Determine the (x, y) coordinate at the center of the cell enclosing the given text.  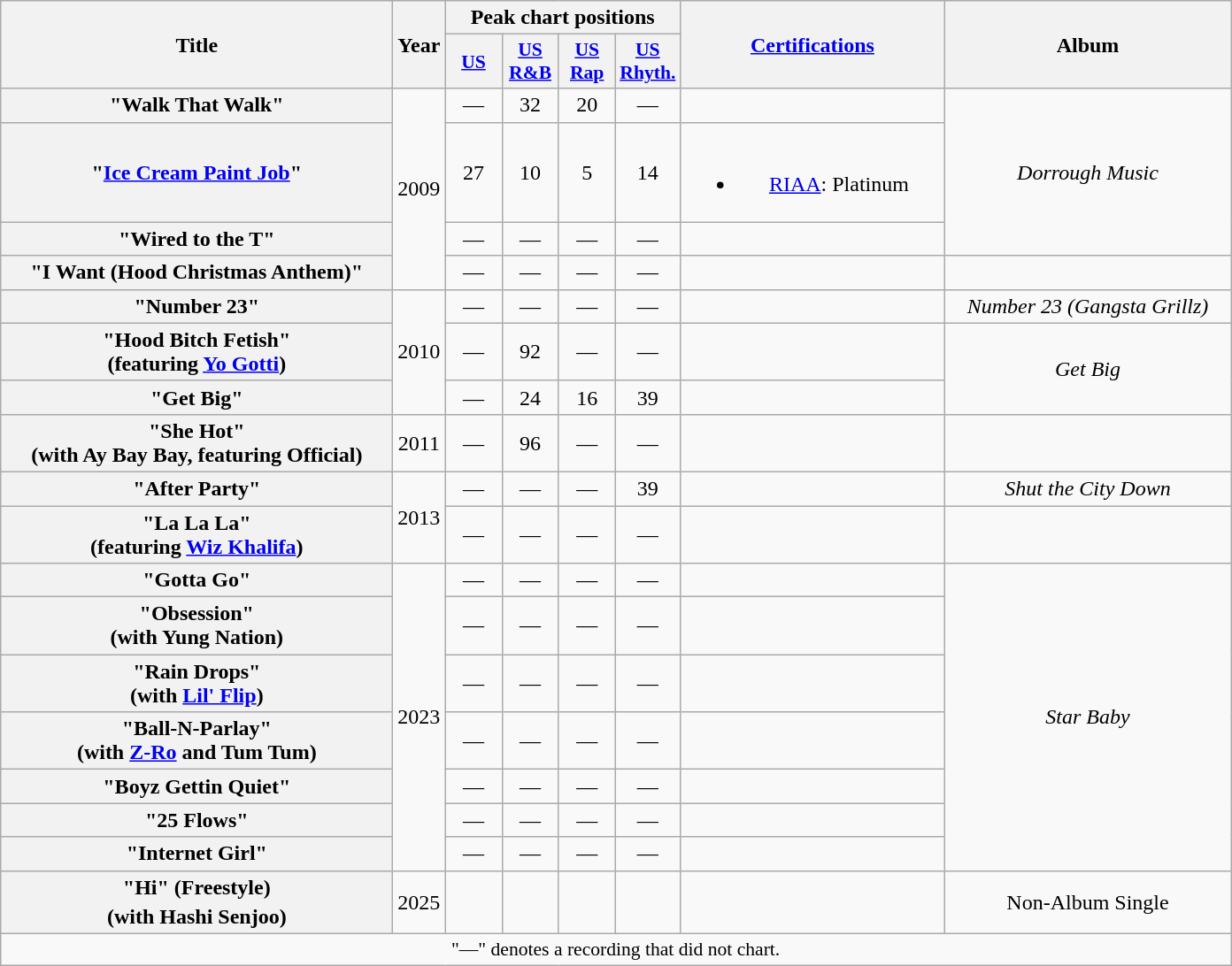
"Rain Drops"(with Lil' Flip) (196, 683)
2009 (420, 189)
20 (587, 105)
USRap (587, 62)
"After Party" (196, 488)
RIAA: Platinum (812, 172)
"Internet Girl" (196, 854)
"Walk That Walk" (196, 105)
Star Baby (1087, 717)
Shut the City Down (1087, 488)
Peak chart positions (563, 18)
"Ice Cream Paint Job" (196, 172)
"Obsession"(with Yung Nation) (196, 626)
"Wired to the T" (196, 239)
Dorrough Music (1087, 172)
USRhyth. (648, 62)
"25 Flows" (196, 820)
92 (530, 352)
"Hood Bitch Fetish"(featuring Yo Gotti) (196, 352)
Get Big (1087, 368)
5 (587, 172)
2013 (420, 517)
"—" denotes a recording that did not chart. (616, 949)
"La La La"(featuring Wiz Khalifa) (196, 534)
2011 (420, 442)
"Boyz Gettin Quiet" (196, 786)
24 (530, 397)
Number 23 (Gangsta Grillz) (1087, 306)
2023 (420, 717)
"I Want (Hood Christmas Anthem)" (196, 272)
"Hi" (Freestyle)(with Hashi Senjoo) (196, 902)
Non-Album Single (1087, 902)
32 (530, 105)
"Get Big" (196, 397)
Year (420, 44)
Title (196, 44)
2025 (420, 902)
27 (474, 172)
"She Hot"(with Ay Bay Bay, featuring Official) (196, 442)
"Ball-N-Parlay"(with Z-Ro and Tum Tum) (196, 741)
US (474, 62)
10 (530, 172)
2010 (420, 352)
"Number 23" (196, 306)
Certifications (812, 44)
USR&B (530, 62)
16 (587, 397)
"Gotta Go" (196, 580)
Album (1087, 44)
96 (530, 442)
14 (648, 172)
